Find where the given text appears and provide that cell's center as [X, Y] coordinate. 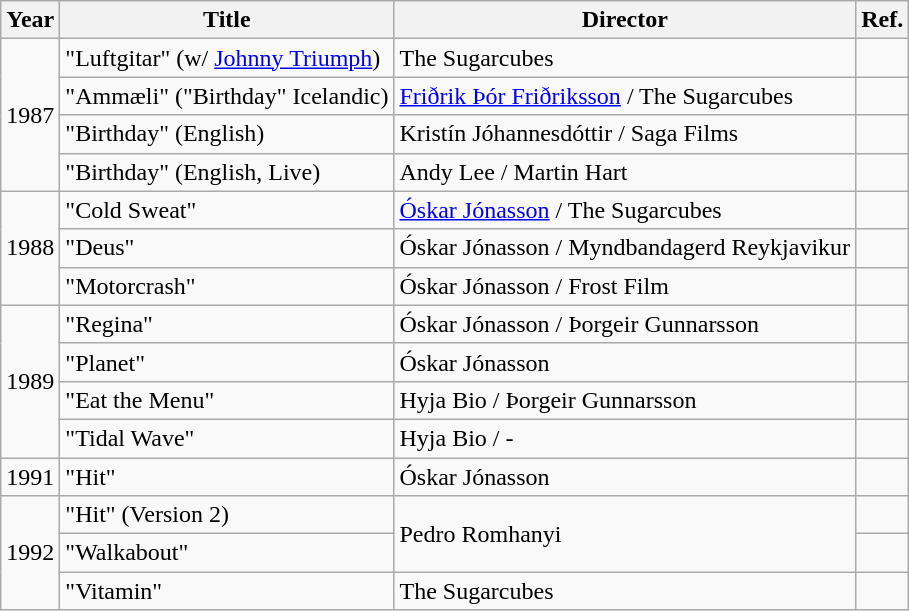
Kristín Jóhannesdóttir / Saga Films [625, 134]
Andy Lee / Martin Hart [625, 172]
Óskar Jónasson / Myndbandagerd Reykjavikur [625, 248]
"Planet" [227, 362]
"Tidal Wave" [227, 438]
"Vitamin" [227, 591]
"Hit" (Version 2) [227, 515]
Director [625, 20]
1988 [30, 248]
"Cold Sweat" [227, 210]
1989 [30, 381]
Óskar Jónasson / Frost Film [625, 286]
"Birthday" (English, Live) [227, 172]
1991 [30, 477]
"Walkabout" [227, 553]
1992 [30, 553]
1987 [30, 115]
"Hit" [227, 477]
Year [30, 20]
Óskar Jónasson / The Sugarcubes [625, 210]
Friðrik Þór Friðriksson / The Sugarcubes [625, 96]
Hyja Bio / - [625, 438]
"Birthday" (English) [227, 134]
"Deus" [227, 248]
"Luftgitar" (w/ Johnny Triumph) [227, 58]
Title [227, 20]
"Eat the Menu" [227, 400]
Óskar Jónasson / Þorgeir Gunnarsson [625, 324]
Pedro Romhanyi [625, 534]
"Motorcrash" [227, 286]
Hyja Bio / Þorgeir Gunnarsson [625, 400]
"Ammæli" ("Birthday" Icelandic) [227, 96]
Ref. [882, 20]
"Regina" [227, 324]
